From the cell containing the given text, extract its center point as [X, Y] coordinate. 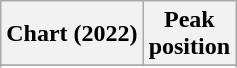
Chart (2022) [72, 34]
Peakposition [189, 34]
